Scan for the cell matching the given text and deliver its [x, y] coordinate at center. 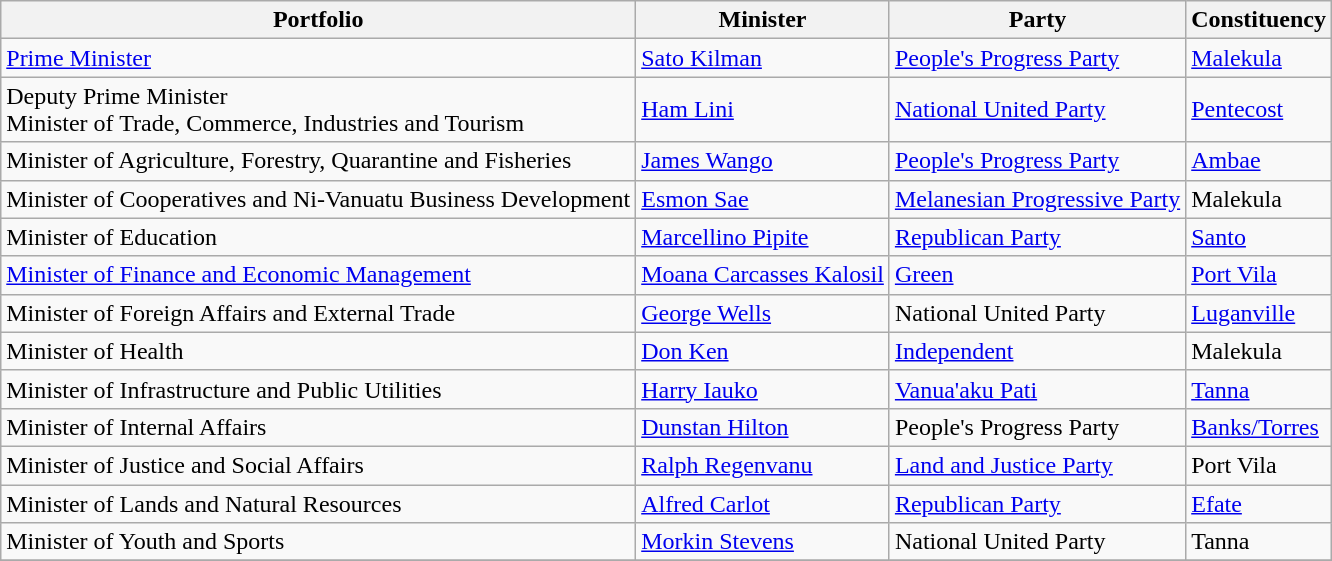
Santo [1259, 237]
Banks/Torres [1259, 427]
Minister of Foreign Affairs and External Trade [318, 313]
Morkin Stevens [763, 542]
George Wells [763, 313]
Minister [763, 20]
Prime Minister [318, 58]
Independent [1037, 351]
Sato Kilman [763, 58]
James Wango [763, 161]
Party [1037, 20]
Constituency [1259, 20]
Minister of Youth and Sports [318, 542]
Green [1037, 275]
Vanua'aku Pati [1037, 389]
Esmon Sae [763, 199]
Melanesian Progressive Party [1037, 199]
Minister of Cooperatives and Ni-Vanuatu Business Development [318, 199]
Pentecost [1259, 110]
Don Ken [763, 351]
Minister of Lands and Natural Resources [318, 503]
Minister of Education [318, 237]
Minister of Internal Affairs [318, 427]
Marcellino Pipite [763, 237]
Minister of Health [318, 351]
Ambae [1259, 161]
Efate [1259, 503]
Ralph Regenvanu [763, 465]
Minister of Agriculture, Forestry, Quarantine and Fisheries [318, 161]
Dunstan Hilton [763, 427]
Luganville [1259, 313]
Moana Carcasses Kalosil [763, 275]
Minister of Justice and Social Affairs [318, 465]
Alfred Carlot [763, 503]
Harry Iauko [763, 389]
Portfolio [318, 20]
Ham Lini [763, 110]
Deputy Prime MinisterMinister of Trade, Commerce, Industries and Tourism [318, 110]
Land and Justice Party [1037, 465]
Minister of Finance and Economic Management [318, 275]
Minister of Infrastructure and Public Utilities [318, 389]
